Return the [X, Y] coordinate for the center point of the cell that contains the specified text.  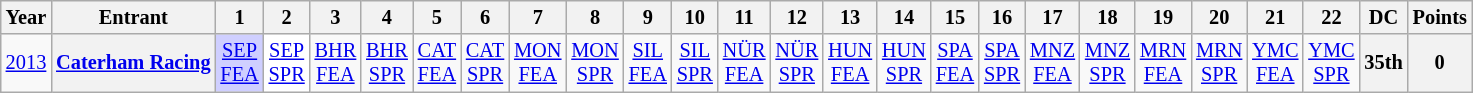
SPAFEA [955, 63]
9 [648, 17]
HUNFEA [850, 63]
CATFEA [437, 63]
1 [239, 17]
16 [1002, 17]
SILSPR [695, 63]
MRNSPR [1219, 63]
20 [1219, 17]
5 [437, 17]
6 [485, 17]
BHRFEA [336, 63]
17 [1052, 17]
11 [744, 17]
15 [955, 17]
14 [904, 17]
YMCSPR [1331, 63]
4 [387, 17]
MONFEA [538, 63]
13 [850, 17]
HUNSPR [904, 63]
35th [1383, 63]
22 [1331, 17]
Points [1440, 17]
NÜRFEA [744, 63]
2 [287, 17]
BHRSPR [387, 63]
MNZSPR [1108, 63]
21 [1275, 17]
NÜRSPR [796, 63]
10 [695, 17]
3 [336, 17]
12 [796, 17]
7 [538, 17]
19 [1163, 17]
2013 [26, 63]
SILFEA [648, 63]
DC [1383, 17]
SEPSPR [287, 63]
SEPFEA [239, 63]
Caterham Racing [133, 63]
MNZFEA [1052, 63]
Year [26, 17]
0 [1440, 63]
MRNFEA [1163, 63]
8 [594, 17]
18 [1108, 17]
CATSPR [485, 63]
SPASPR [1002, 63]
Entrant [133, 17]
MONSPR [594, 63]
YMCFEA [1275, 63]
